From the cell containing the given text, extract its center point as [x, y] coordinate. 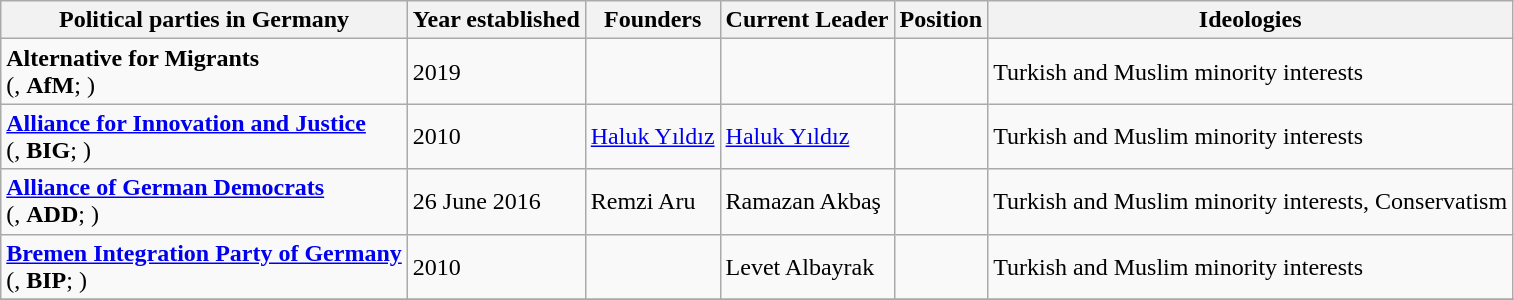
Alliance for Innovation and Justice (, BIG; ) [204, 136]
Ideologies [1250, 20]
Year established [496, 20]
Alternative for Migrants (, AfM; ) [204, 72]
Levet Albayrak [807, 266]
Founders [652, 20]
2019 [496, 72]
Political parties in Germany [204, 20]
Turkish and Muslim minority interests, Conservatism [1250, 202]
Current Leader [807, 20]
26 June 2016 [496, 202]
Bremen Integration Party of Germany (, BIP; ) [204, 266]
Remzi Aru [652, 202]
Position [941, 20]
Ramazan Akbaş [807, 202]
Alliance of German Democrats (, ADD; ) [204, 202]
